Return the (x, y) coordinate for the center point of the cell that contains the specified text.  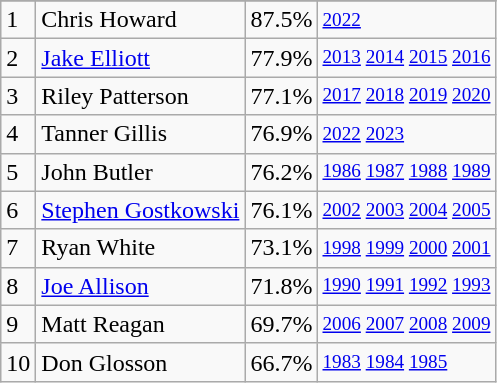
66.7% (282, 362)
Matt Reagan (140, 324)
1990 1991 1992 1993 (406, 286)
1 (18, 20)
Chris Howard (140, 20)
2022 2023 (406, 134)
1986 1987 1988 1989 (406, 172)
76.2% (282, 172)
2017 2018 2019 2020 (406, 96)
76.1% (282, 210)
69.7% (282, 324)
8 (18, 286)
9 (18, 324)
2 (18, 58)
2013 2014 2015 2016 (406, 58)
1998 1999 2000 2001 (406, 248)
John Butler (140, 172)
6 (18, 210)
77.1% (282, 96)
Riley Patterson (140, 96)
10 (18, 362)
7 (18, 248)
2022 (406, 20)
71.8% (282, 286)
2002 2003 2004 2005 (406, 210)
Don Glosson (140, 362)
76.9% (282, 134)
Ryan White (140, 248)
87.5% (282, 20)
73.1% (282, 248)
77.9% (282, 58)
Jake Elliott (140, 58)
1983 1984 1985 (406, 362)
2006 2007 2008 2009 (406, 324)
3 (18, 96)
Joe Allison (140, 286)
Stephen Gostkowski (140, 210)
Tanner Gillis (140, 134)
5 (18, 172)
4 (18, 134)
